Pinpoint the cell where the given text exists, returning its [X, Y] midpoint coordinate. 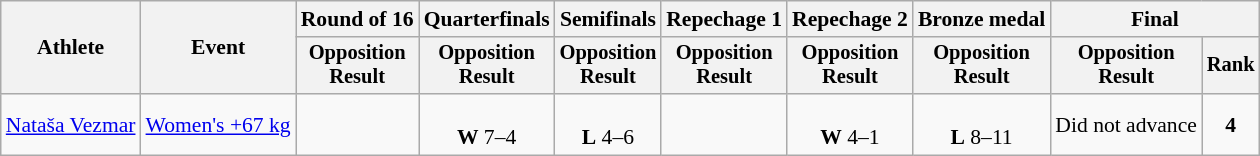
Did not advance [1126, 124]
Rank [1231, 66]
W 7–4 [487, 124]
Round of 16 [358, 19]
Repechage 2 [850, 19]
Athlete [71, 48]
Quarterfinals [487, 19]
Nataša Vezmar [71, 124]
W 4–1 [850, 124]
Final [1154, 19]
Bronze medal [982, 19]
Event [218, 48]
4 [1231, 124]
Semifinals [608, 19]
L 4–6 [608, 124]
L 8–11 [982, 124]
Repechage 1 [724, 19]
Women's +67 kg [218, 124]
